Return (X, Y) of the center of cell containing provided text 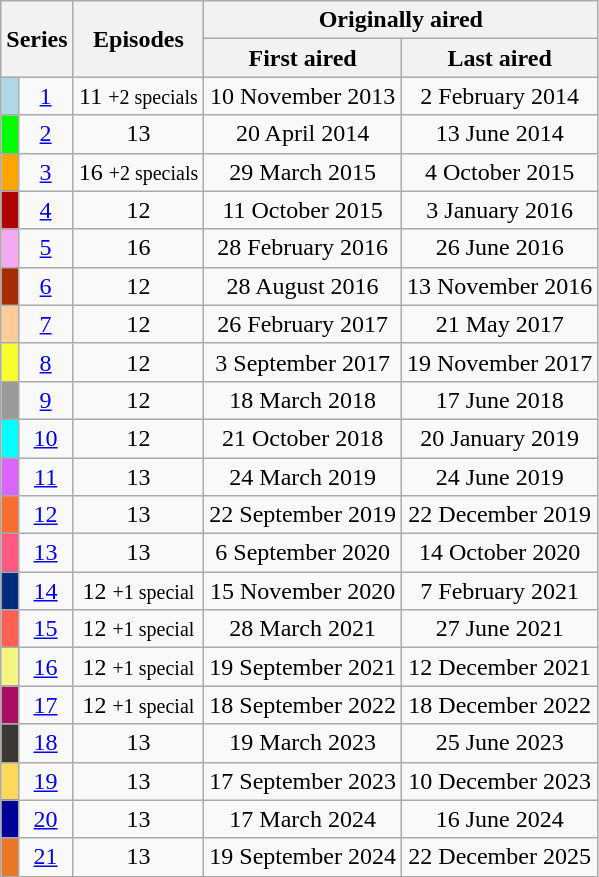
18 December 2022 (499, 705)
3 September 2017 (303, 362)
21 (46, 857)
19 (46, 781)
10 December 2023 (499, 781)
24 June 2019 (499, 477)
13 June 2014 (499, 134)
29 March 2015 (303, 172)
19 September 2021 (303, 667)
19 September 2024 (303, 857)
20 (46, 819)
18 (46, 743)
3 January 2016 (499, 210)
7 (46, 324)
Episodes (138, 39)
11 October 2015 (303, 210)
3 (46, 172)
24 March 2019 (303, 477)
17 September 2023 (303, 781)
20 April 2014 (303, 134)
2 (46, 134)
9 (46, 400)
17 (46, 705)
7 February 2021 (499, 591)
Last aired (499, 58)
10 (46, 438)
12 December 2021 (499, 667)
4 October 2015 (499, 172)
21 October 2018 (303, 438)
15 November 2020 (303, 591)
26 February 2017 (303, 324)
14 (46, 591)
27 June 2021 (499, 629)
18 March 2018 (303, 400)
11 (46, 477)
16 June 2024 (499, 819)
First aired (303, 58)
4 (46, 210)
5 (46, 248)
25 June 2023 (499, 743)
17 March 2024 (303, 819)
28 February 2016 (303, 248)
6 (46, 286)
20 January 2019 (499, 438)
19 November 2017 (499, 362)
28 March 2021 (303, 629)
19 March 2023 (303, 743)
22 December 2019 (499, 515)
10 November 2013 (303, 96)
26 June 2016 (499, 248)
15 (46, 629)
18 September 2022 (303, 705)
Originally aired (401, 20)
28 August 2016 (303, 286)
Series (37, 39)
6 September 2020 (303, 553)
13 November 2016 (499, 286)
8 (46, 362)
1 (46, 96)
11 +2 specials (138, 96)
22 December 2025 (499, 857)
14 October 2020 (499, 553)
17 June 2018 (499, 400)
2 February 2014 (499, 96)
22 September 2019 (303, 515)
16 +2 specials (138, 172)
21 May 2017 (499, 324)
